Return the (x, y) coordinate for the center point of the cell that contains the specified text.  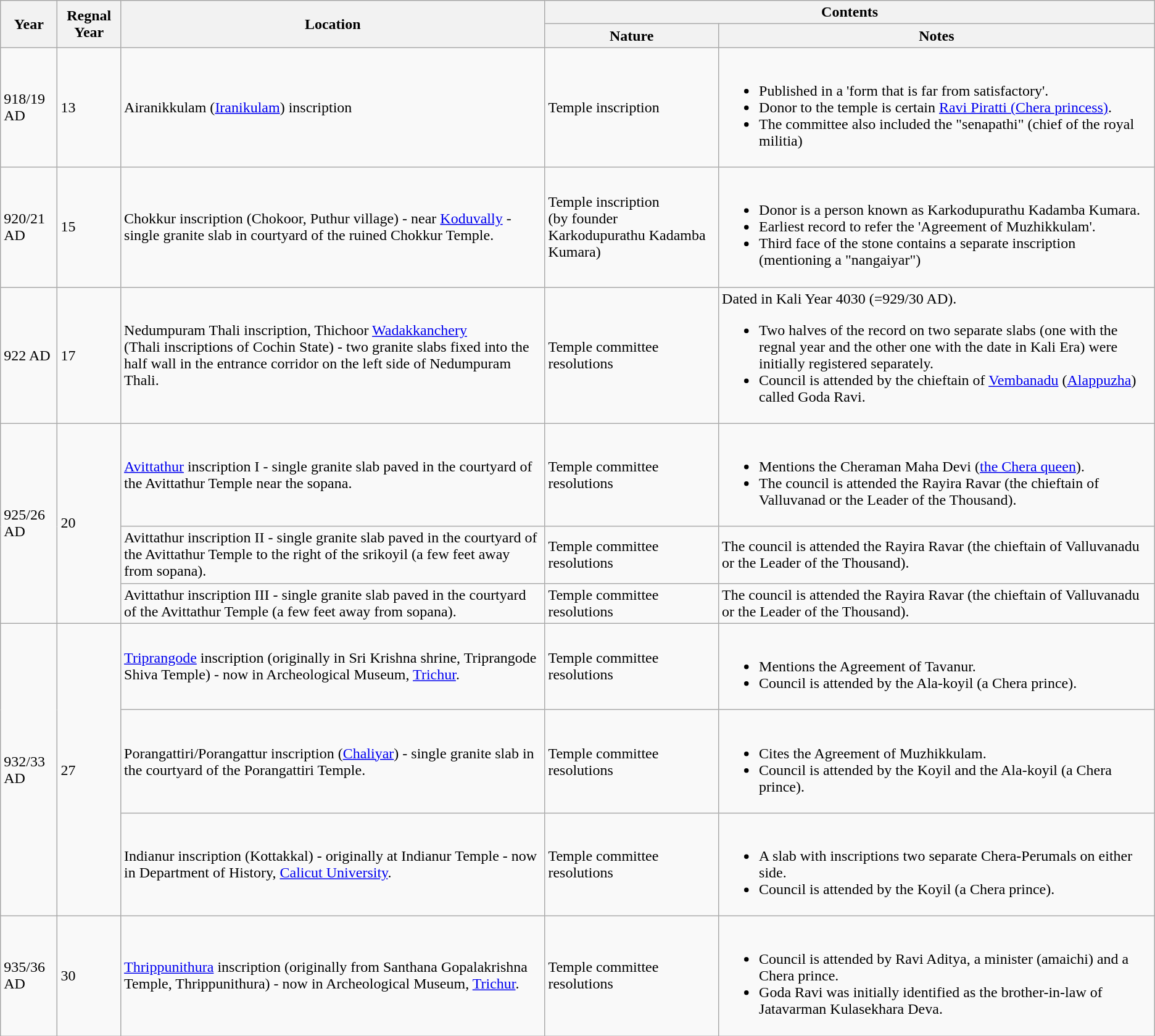
932/33 AD (29, 769)
Cites the Agreement of Muzhikkulam.Council is attended by the Koyil and the Ala-koyil (a Chera prince). (937, 761)
Airanikkulam (Iranikulam) inscription (333, 107)
Nature (632, 36)
Location (333, 24)
A slab with inscriptions two separate Chera-Perumals on either side.Council is attended by the Koyil (a Chera prince). (937, 864)
920/21 AD (29, 227)
Regnal Year (89, 24)
925/26 AD (29, 523)
20 (89, 523)
13 (89, 107)
935/36 AD (29, 976)
922 AD (29, 355)
Chokkur inscription (Chokoor, Puthur village) - near Koduvally - single granite slab in courtyard of the ruined Chokkur Temple. (333, 227)
Porangattiri/Porangattur inscription (Chaliyar) - single granite slab in the courtyard of the Porangattiri Temple. (333, 761)
Indianur inscription (Kottakkal) - originally at Indianur Temple - now in Department of History, Calicut University. (333, 864)
17 (89, 355)
27 (89, 769)
15 (89, 227)
Temple inscription (632, 107)
Avittathur inscription I - single granite slab paved in the courtyard of the Avittathur Temple near the sopana. (333, 475)
Year (29, 24)
918/19 AD (29, 107)
Triprangode inscription (originally in Sri Krishna shrine, Triprangode Shiva Temple) - now in Archeological Museum, Trichur. (333, 666)
Notes (937, 36)
30 (89, 976)
Thrippunithura inscription (originally from Santhana Gopalakrishna Temple, Thrippunithura) - now in Archeological Museum, Trichur. (333, 976)
Mentions the Agreement of Tavanur.Council is attended by the Ala-koyil (a Chera prince). (937, 666)
Avittathur inscription III - single granite slab paved in the courtyard of the Avittathur Temple (a few feet away from sopana). (333, 603)
Contents (850, 12)
Temple inscription(by founder Karkodupurathu Kadamba Kumara) (632, 227)
